From the cell containing the given text, extract its center point as (x, y) coordinate. 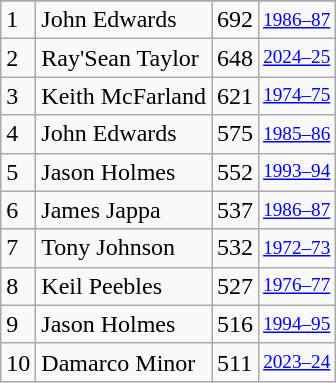
537 (236, 210)
Ray'Sean Taylor (124, 58)
Damarco Minor (124, 362)
1974–75 (297, 96)
James Jappa (124, 210)
10 (18, 362)
3 (18, 96)
1993–94 (297, 172)
1994–95 (297, 324)
1985–86 (297, 134)
7 (18, 248)
2024–25 (297, 58)
621 (236, 96)
648 (236, 58)
575 (236, 134)
532 (236, 248)
527 (236, 286)
511 (236, 362)
6 (18, 210)
Keil Peebles (124, 286)
8 (18, 286)
4 (18, 134)
9 (18, 324)
516 (236, 324)
Tony Johnson (124, 248)
Keith McFarland (124, 96)
2 (18, 58)
692 (236, 20)
2023–24 (297, 362)
1 (18, 20)
5 (18, 172)
552 (236, 172)
1972–73 (297, 248)
1976–77 (297, 286)
